Output the (X, Y) coordinate of the center of the cell containing the given text.  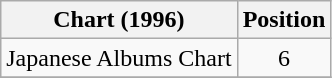
Position (284, 20)
Japanese Albums Chart (119, 58)
Chart (1996) (119, 20)
6 (284, 58)
